Return the (x, y) coordinate for the center point of the cell that contains the specified text.  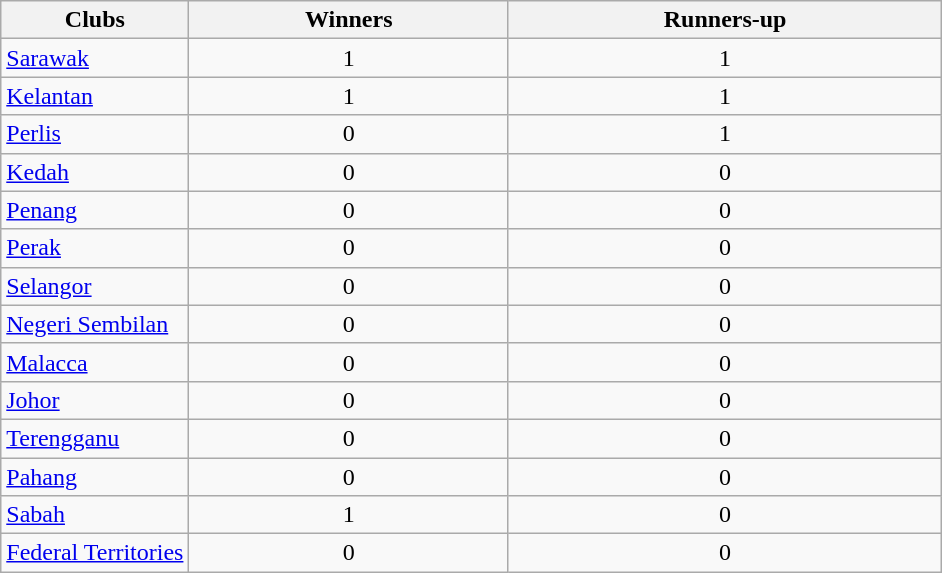
Kelantan (95, 96)
Negeri Sembilan (95, 324)
Selangor (95, 286)
Runners-up (724, 20)
Sabah (95, 515)
Perak (95, 248)
Malacca (95, 362)
Terengganu (95, 438)
Penang (95, 210)
Clubs (95, 20)
Winners (349, 20)
Kedah (95, 172)
Pahang (95, 477)
Federal Territories (95, 553)
Johor (95, 400)
Perlis (95, 134)
Sarawak (95, 58)
